Identify which cell holds the provided text, then report its [x, y] central coordinate. 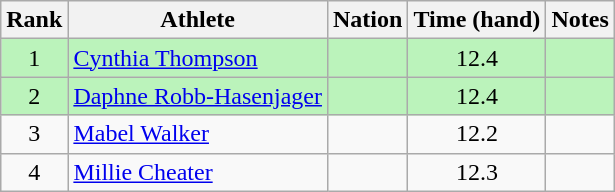
Mabel Walker [198, 134]
1 [34, 58]
Notes [580, 20]
12.3 [477, 172]
Millie Cheater [198, 172]
12.2 [477, 134]
Cynthia Thompson [198, 58]
Rank [34, 20]
Daphne Robb-Hasenjager [198, 96]
3 [34, 134]
Nation [367, 20]
4 [34, 172]
Time (hand) [477, 20]
2 [34, 96]
Athlete [198, 20]
